Return the [x, y] coordinate for the center point of the cell that contains the specified text.  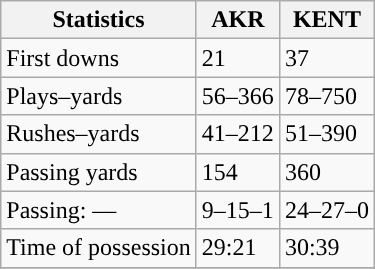
Time of possession [99, 248]
30:39 [326, 248]
Passing yards [99, 172]
78–750 [326, 96]
Statistics [99, 20]
Plays–yards [99, 96]
AKR [238, 20]
Rushes–yards [99, 134]
KENT [326, 20]
24–27–0 [326, 210]
154 [238, 172]
56–366 [238, 96]
37 [326, 58]
360 [326, 172]
51–390 [326, 134]
First downs [99, 58]
Passing: –– [99, 210]
29:21 [238, 248]
41–212 [238, 134]
9–15–1 [238, 210]
21 [238, 58]
